Determine the [X, Y] coordinate at the center of the cell enclosing the given text.  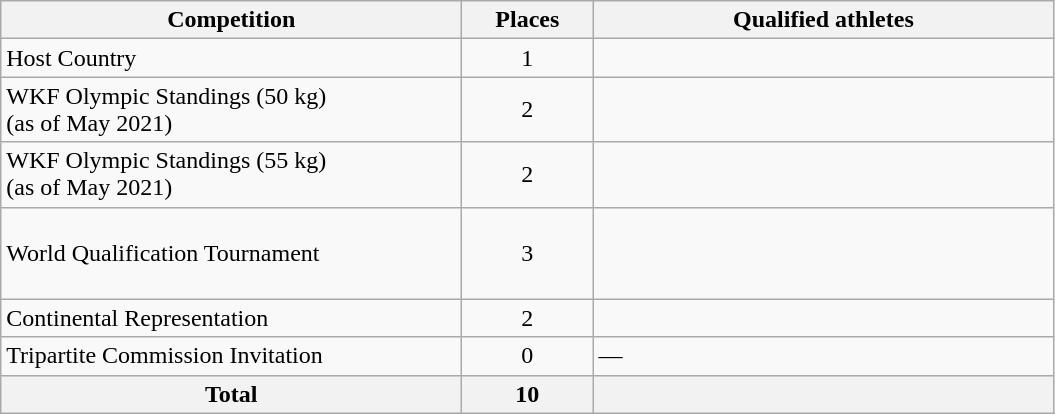
Tripartite Commission Invitation [232, 356]
Qualified athletes [824, 20]
0 [528, 356]
Continental Representation [232, 318]
10 [528, 394]
World Qualification Tournament [232, 253]
Host Country [232, 58]
Places [528, 20]
— [824, 356]
3 [528, 253]
1 [528, 58]
WKF Olympic Standings (55 kg)(as of May 2021) [232, 174]
Total [232, 394]
WKF Olympic Standings (50 kg)(as of May 2021) [232, 110]
Competition [232, 20]
